Identify which cell holds the provided text, then report its [x, y] central coordinate. 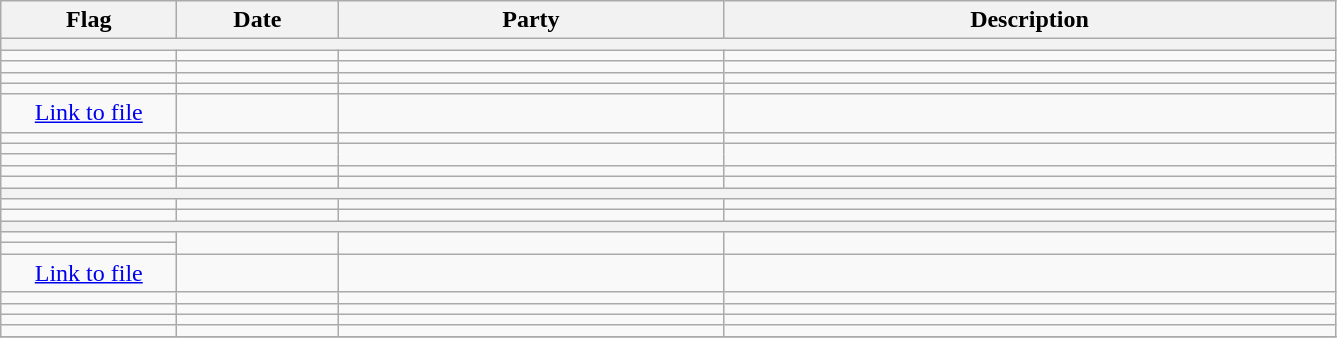
Flag [89, 20]
Date [258, 20]
Description [1030, 20]
Party [531, 20]
